Capture the cell that displays the provided text and extract its [X, Y] central coordinate. 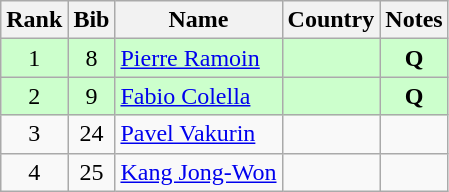
9 [92, 96]
Notes [414, 20]
1 [34, 58]
24 [92, 134]
Pavel Vakurin [198, 134]
3 [34, 134]
Name [198, 20]
Fabio Colella [198, 96]
Bib [92, 20]
8 [92, 58]
Rank [34, 20]
Pierre Ramoin [198, 58]
2 [34, 96]
Country [331, 20]
4 [34, 172]
Kang Jong-Won [198, 172]
25 [92, 172]
